Provide the [X, Y] coordinate of the cell's center where the given text is located.  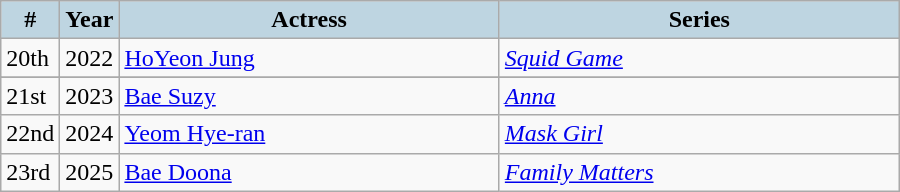
# [30, 20]
HoYeon Jung [309, 58]
2022 [90, 58]
Yeom Hye-ran [309, 134]
23rd [30, 172]
Family Matters [699, 172]
2024 [90, 134]
Actress [309, 20]
22nd [30, 134]
Series [699, 20]
2023 [90, 96]
21st [30, 96]
2025 [90, 172]
Bae Suzy [309, 96]
Bae Doona [309, 172]
20th [30, 58]
Year [90, 20]
Mask Girl [699, 134]
Anna [699, 96]
Squid Game [699, 58]
